For the text-containing cell, return its midpoint in (x, y) coordinate format. 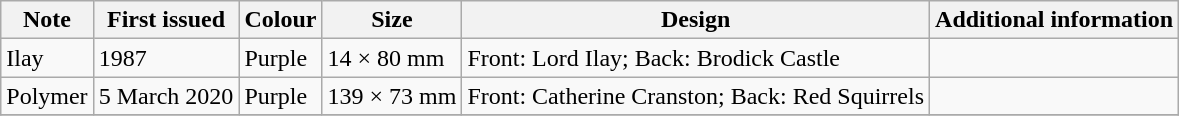
14 × 80 mm (392, 58)
139 × 73 mm (392, 96)
Note (47, 20)
1987 (166, 58)
First issued (166, 20)
Design (696, 20)
Size (392, 20)
Front: Lord Ilay; Back: Brodick Castle (696, 58)
Polymer (47, 96)
Additional information (1054, 20)
Ilay (47, 58)
5 March 2020 (166, 96)
Colour (280, 20)
Front: Catherine Cranston; Back: Red Squirrels (696, 96)
